Output the (X, Y) coordinate of the center of the cell containing the given text.  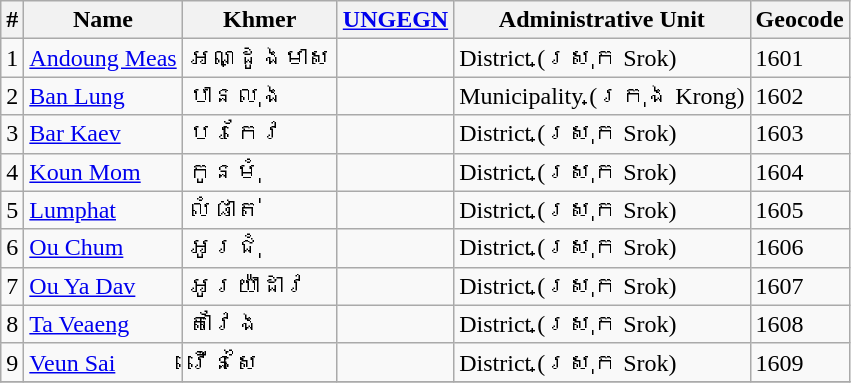
1607 (800, 286)
1609 (800, 362)
Veun Sai (103, 362)
Bar Kaev (103, 134)
អូរជុំ (260, 248)
លំផាត់ (260, 210)
1608 (800, 324)
Ta Veaeng (103, 324)
Name (103, 20)
1603 (800, 134)
Ou Ya Dav (103, 286)
Lumphat (103, 210)
4 (12, 172)
3 (12, 134)
5 (12, 210)
7 (12, 286)
Koun Mom (103, 172)
Ban Lung (103, 96)
អូរយ៉ាដាវ (260, 286)
អណ្ដូងមាស (260, 58)
Geocode (800, 20)
កូនមុំ (260, 172)
បានលុង (260, 96)
2 (12, 96)
UNGEGN (395, 20)
1606 (800, 248)
# (12, 20)
6 (12, 248)
1605 (800, 210)
តាវែង (260, 324)
9 (12, 362)
បរកែវ (260, 134)
1601 (800, 58)
Khmer (260, 20)
Andoung Meas (103, 58)
វើនសៃ (260, 362)
1604 (800, 172)
1 (12, 58)
Administrative Unit (602, 20)
Municipality (ក្រុង Krong) (602, 96)
Ou Chum (103, 248)
8 (12, 324)
1602 (800, 96)
